Locate the cell with the specified text and output its (x, y) center coordinate. 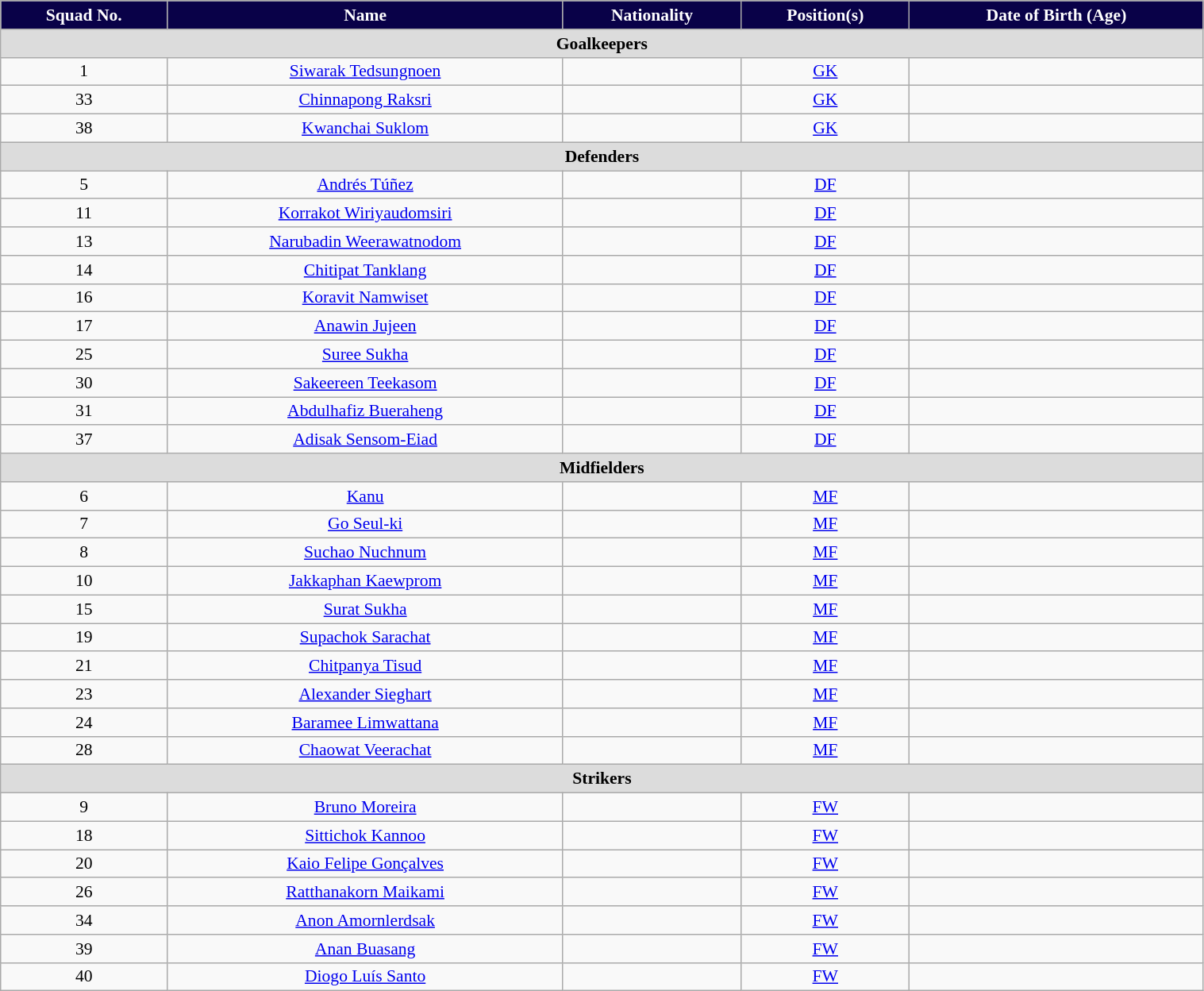
6 (84, 496)
33 (84, 100)
Chaowat Veerachat (365, 750)
11 (84, 214)
37 (84, 440)
Surat Sukha (365, 609)
Position(s) (825, 15)
Name (365, 15)
21 (84, 666)
Koravit Namwiset (365, 298)
Jakkaphan Kaewprom (365, 581)
Andrés Túñez (365, 185)
9 (84, 808)
34 (84, 920)
Kwanchai Suklom (365, 129)
Suchao Nuchnum (365, 553)
Anon Amornlerdsak (365, 920)
Chinnapong Raksri (365, 100)
28 (84, 750)
17 (84, 326)
20 (84, 864)
10 (84, 581)
Suree Sukha (365, 355)
Squad No. (84, 15)
Goalkeepers (602, 44)
Kanu (365, 496)
38 (84, 129)
Bruno Moreira (365, 808)
Sakeereen Teekasom (365, 383)
Go Seul-ki (365, 524)
7 (84, 524)
Baramee Limwattana (365, 723)
Ratthanakorn Maikami (365, 893)
24 (84, 723)
Diogo Luís Santo (365, 977)
Chitipat Tanklang (365, 270)
Midfielders (602, 468)
40 (84, 977)
Nationality (652, 15)
14 (84, 270)
8 (84, 553)
23 (84, 694)
16 (84, 298)
Alexander Sieghart (365, 694)
Siwarak Tedsungnoen (365, 71)
Supachok Sarachat (365, 638)
Anawin Jujeen (365, 326)
Abdulhafiz Bueraheng (365, 411)
Defenders (602, 156)
19 (84, 638)
Kaio Felipe Gonçalves (365, 864)
Narubadin Weerawatnodom (365, 241)
Anan Buasang (365, 949)
31 (84, 411)
39 (84, 949)
5 (84, 185)
30 (84, 383)
13 (84, 241)
18 (84, 835)
Adisak Sensom-Eiad (365, 440)
Date of Birth (Age) (1056, 15)
Strikers (602, 779)
25 (84, 355)
1 (84, 71)
15 (84, 609)
Sittichok Kannoo (365, 835)
Korrakot Wiriyaudomsiri (365, 214)
26 (84, 893)
Chitpanya Tisud (365, 666)
